Return [x, y] of the center of cell containing provided text 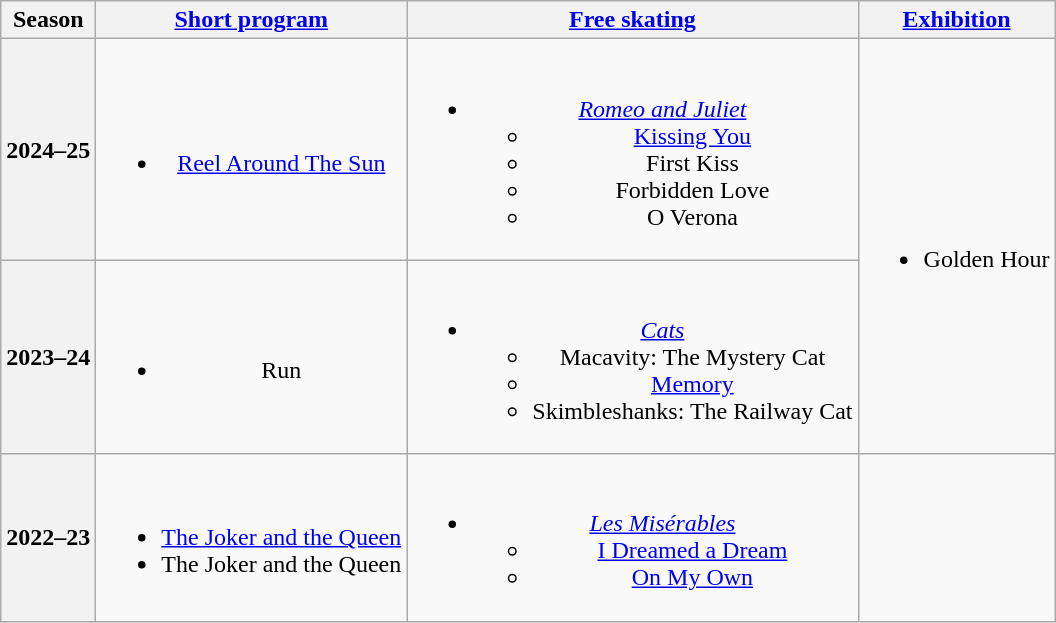
Romeo and JulietKissing You First KissForbidden Love O Verona [632, 150]
Short program [252, 20]
Les Misérables I Dreamed a Dream On My Own [632, 538]
2022–23 [48, 538]
Free skating [632, 20]
Reel Around The Sun [252, 150]
Exhibition [956, 20]
2024–25 [48, 150]
Season [48, 20]
2023–24 [48, 357]
The Joker and the Queen The Joker and the Queen [252, 538]
Golden Hour [956, 246]
Run [252, 357]
Cats Macavity: The Mystery Cat Memory Skimbleshanks: The Railway Cat [632, 357]
